Provide the (x, y) coordinate of the cell's center where the given text is located.  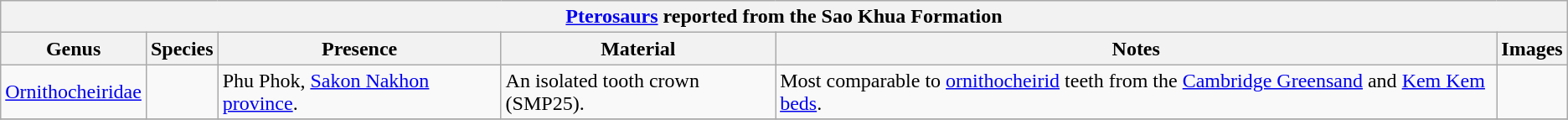
Pterosaurs reported from the Sao Khua Formation (784, 17)
Material (638, 49)
Genus (74, 49)
Phu Phok, Sakon Nakhon province. (359, 92)
Species (182, 49)
An isolated tooth crown (SMP25). (638, 92)
Notes (1136, 49)
Presence (359, 49)
Most comparable to ornithocheirid teeth from the Cambridge Greensand and Kem Kem beds. (1136, 92)
Images (1532, 49)
Ornithocheiridae (74, 92)
